Search for the cell housing the specified text and yield its (x, y) center coordinate. 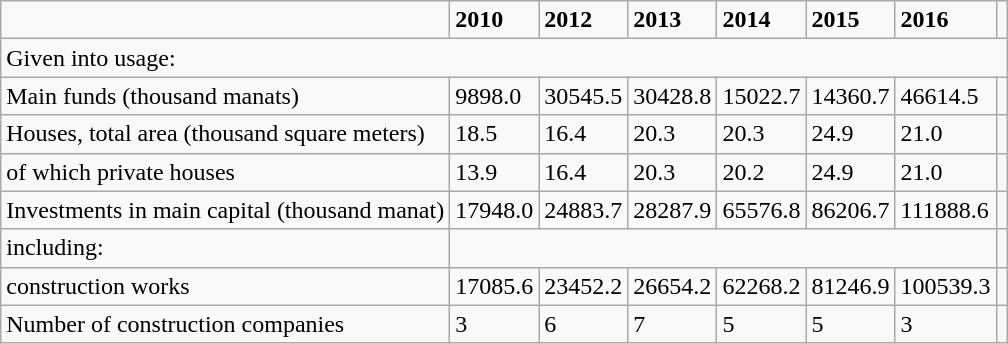
17948.0 (494, 210)
9898.0 (494, 96)
86206.7 (850, 210)
6 (584, 324)
30428.8 (672, 96)
construction works (226, 286)
24883.7 (584, 210)
Number of construction companies (226, 324)
7 (672, 324)
2012 (584, 20)
Given into usage: (504, 58)
111888.6 (946, 210)
of which private houses (226, 172)
Main funds (thousand manats) (226, 96)
2015 (850, 20)
14360.7 (850, 96)
Investments in main capital (thousand manat) (226, 210)
2016 (946, 20)
46614.5 (946, 96)
20.2 (762, 172)
Houses, total area (thousand square meters) (226, 134)
2014 (762, 20)
2010 (494, 20)
18.5 (494, 134)
23452.2 (584, 286)
65576.8 (762, 210)
100539.3 (946, 286)
15022.7 (762, 96)
62268.2 (762, 286)
81246.9 (850, 286)
30545.5 (584, 96)
including: (226, 248)
26654.2 (672, 286)
2013 (672, 20)
13.9 (494, 172)
17085.6 (494, 286)
28287.9 (672, 210)
